Provide the [x, y] coordinate of the cell's center where the given text is located.  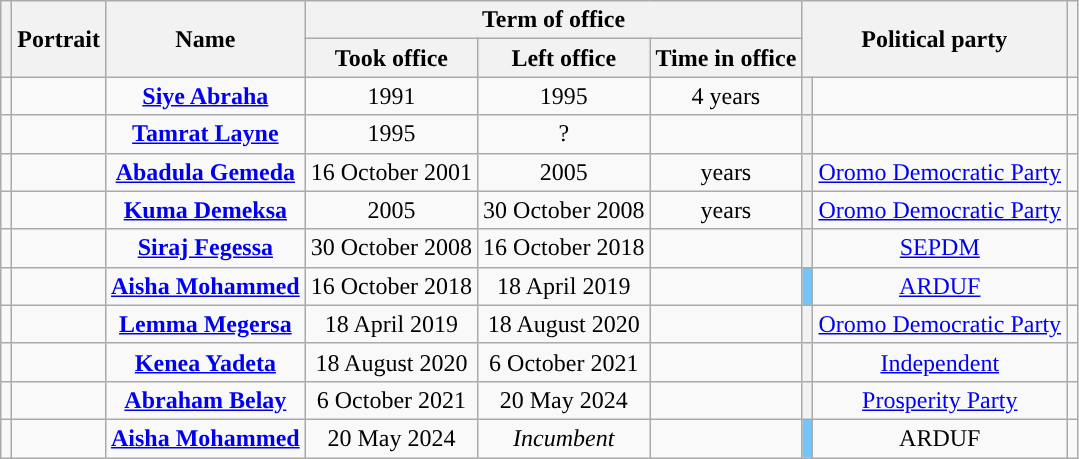
Kuma Demeksa [205, 210]
Siye Abraha [205, 96]
Tamrat Layne [205, 134]
Left office [564, 58]
1991 [391, 96]
SEPDM [940, 248]
Took office [391, 58]
Term of office [554, 20]
Kenea Yadeta [205, 362]
? [564, 134]
4 years [726, 96]
Portrait [59, 39]
Lemma Megersa [205, 324]
Incumbent [564, 438]
Abraham Belay [205, 400]
Name [205, 39]
Political party [934, 39]
Independent [940, 362]
16 October 2001 [391, 172]
Siraj Fegessa [205, 248]
Time in office [726, 58]
Abadula Gemeda [205, 172]
Prosperity Party [940, 400]
